Search for the cell housing the specified text and yield its (x, y) center coordinate. 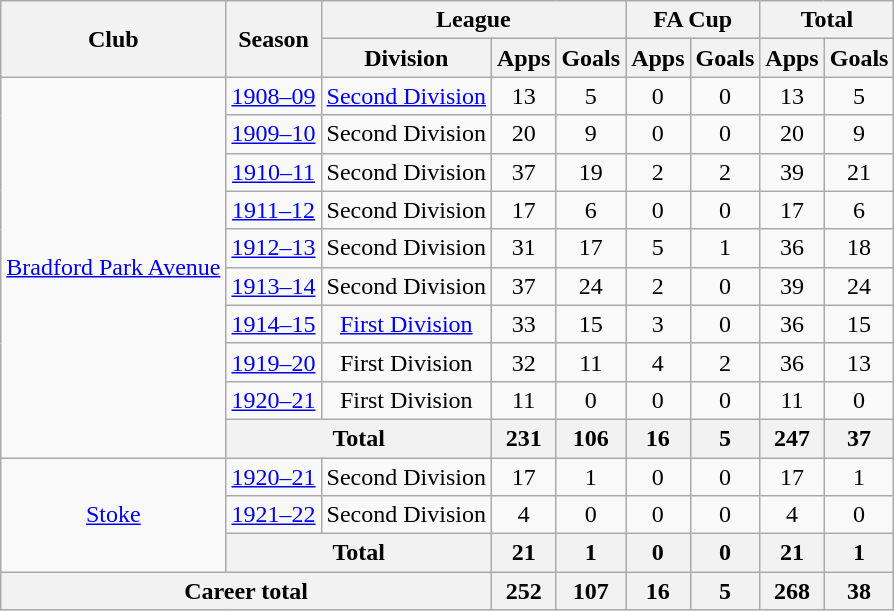
38 (859, 591)
Season (274, 39)
League (474, 20)
Career total (246, 591)
268 (792, 591)
1912–13 (274, 248)
1908–09 (274, 96)
32 (523, 362)
31 (523, 248)
1910–11 (274, 172)
1921–22 (274, 515)
FA Cup (693, 20)
33 (523, 324)
247 (792, 438)
107 (591, 591)
Division (406, 58)
18 (859, 248)
231 (523, 438)
19 (591, 172)
Stoke (114, 515)
3 (658, 324)
1914–15 (274, 324)
Bradford Park Avenue (114, 268)
1913–14 (274, 286)
252 (523, 591)
1919–20 (274, 362)
1911–12 (274, 210)
106 (591, 438)
1909–10 (274, 134)
Club (114, 39)
